Scan for the cell matching the given text and deliver its [x, y] coordinate at center. 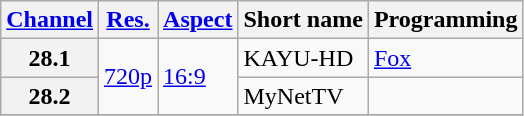
KAYU-HD [303, 58]
Channel [50, 20]
MyNetTV [303, 96]
28.1 [50, 58]
Res. [128, 20]
720p [128, 77]
28.2 [50, 96]
16:9 [198, 77]
Fox [446, 58]
Aspect [198, 20]
Programming [446, 20]
Short name [303, 20]
